Provide the [X, Y] coordinate of the cell's center where the given text is located.  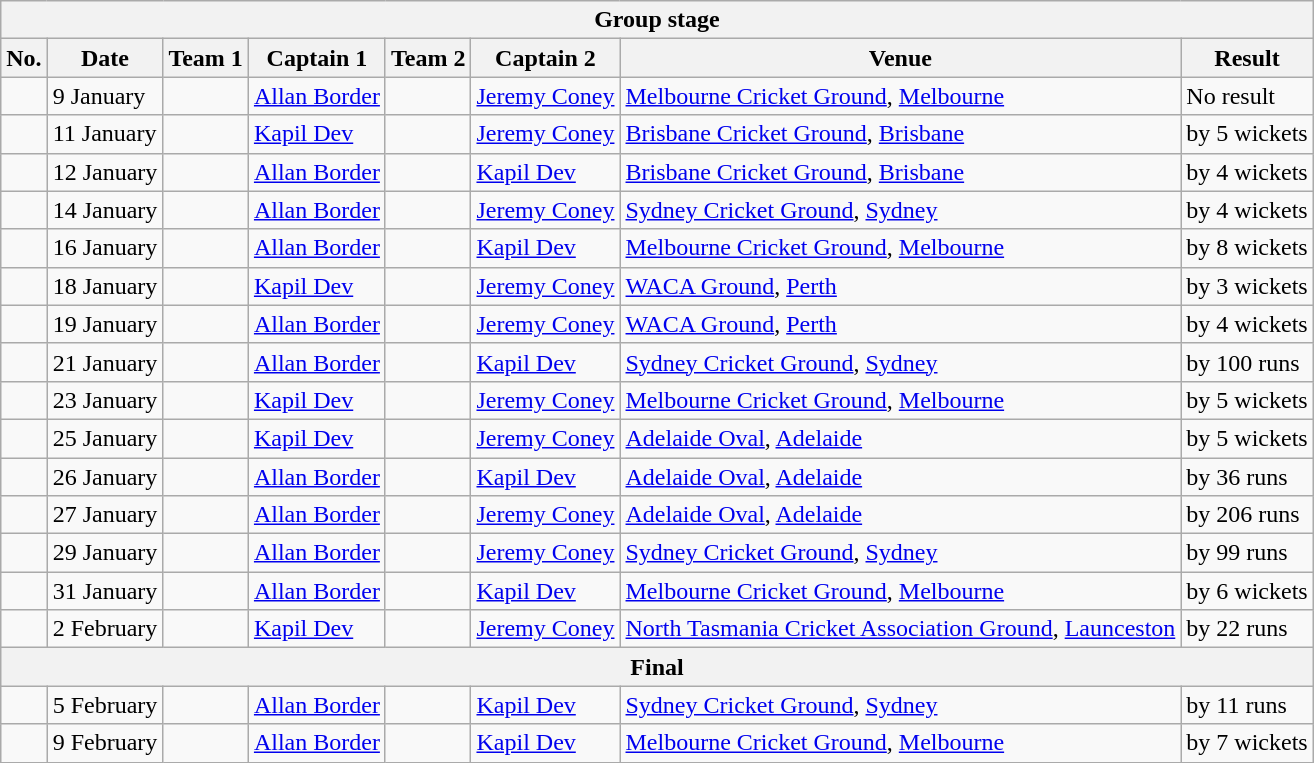
23 January [105, 400]
Captain 2 [546, 58]
Team 1 [206, 58]
by 3 wickets [1247, 286]
9 February [105, 743]
by 22 runs [1247, 629]
26 January [105, 477]
Final [657, 667]
by 206 runs [1247, 515]
by 11 runs [1247, 705]
No result [1247, 96]
by 6 wickets [1247, 591]
Result [1247, 58]
18 January [105, 286]
by 99 runs [1247, 553]
12 January [105, 172]
11 January [105, 134]
by 36 runs [1247, 477]
by 8 wickets [1247, 248]
5 February [105, 705]
Date [105, 58]
29 January [105, 553]
No. [24, 58]
27 January [105, 515]
Group stage [657, 20]
2 February [105, 629]
by 7 wickets [1247, 743]
14 January [105, 210]
25 January [105, 438]
19 January [105, 324]
9 January [105, 96]
Team 2 [428, 58]
16 January [105, 248]
North Tasmania Cricket Association Ground, Launceston [900, 629]
21 January [105, 362]
Venue [900, 58]
by 100 runs [1247, 362]
31 January [105, 591]
Captain 1 [316, 58]
